Provide the [x, y] coordinate of the cell's center where the given text is located.  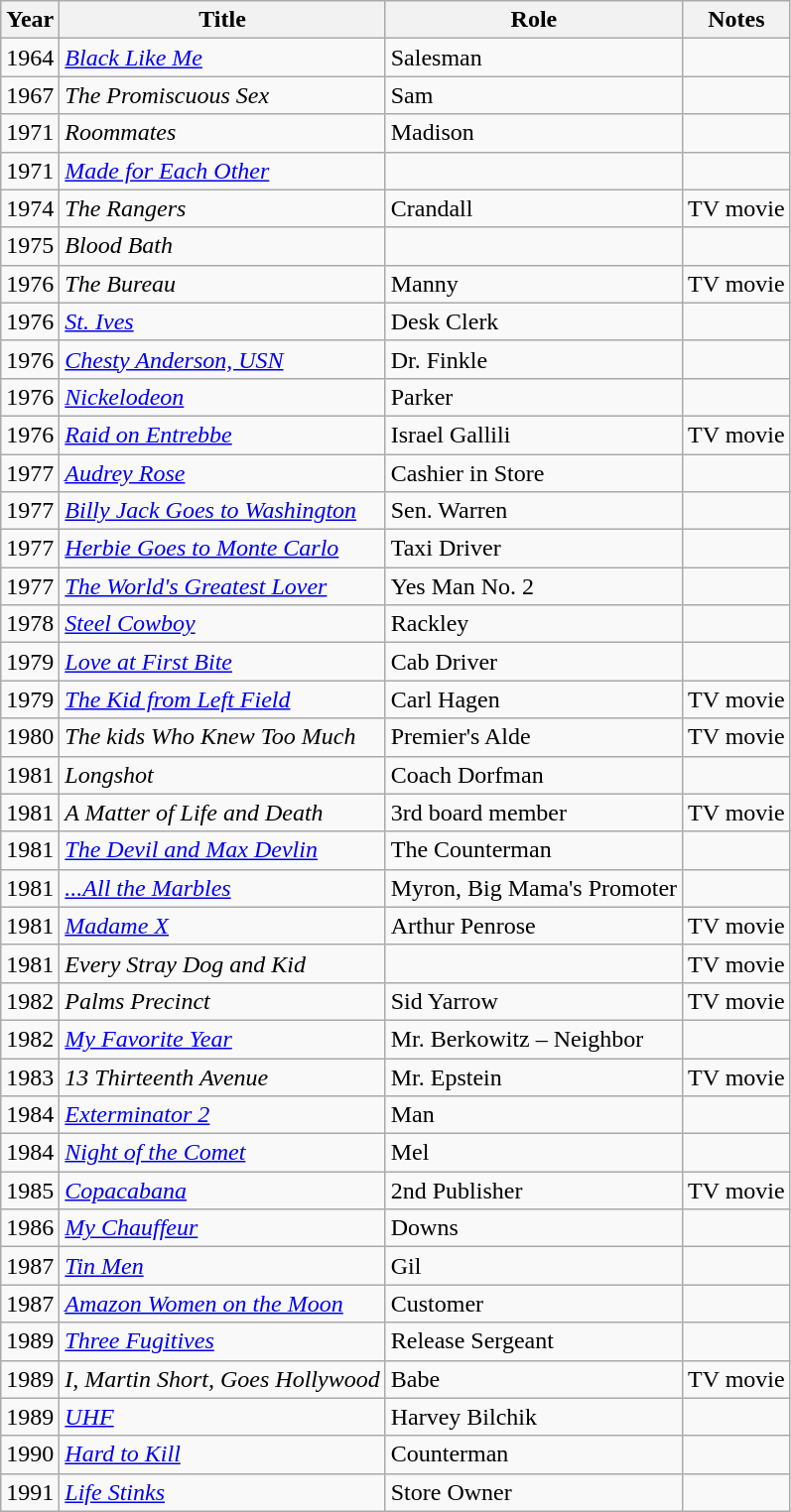
1990 [30, 1454]
1991 [30, 1492]
1986 [30, 1228]
Yes Man No. 2 [534, 586]
1983 [30, 1076]
Premier's Alde [534, 737]
Mel [534, 1153]
Myron, Big Mama's Promoter [534, 888]
Coach Dorfman [534, 775]
The Bureau [222, 284]
Harvey Bilchik [534, 1417]
Release Sergeant [534, 1341]
Arthur Penrose [534, 926]
The Devil and Max Devlin [222, 850]
Carl Hagen [534, 699]
Hard to Kill [222, 1454]
The Promiscuous Sex [222, 95]
Exterminator 2 [222, 1115]
The Rangers [222, 208]
I, Martin Short, Goes Hollywood [222, 1379]
1978 [30, 624]
Notes [736, 20]
The kids Who Knew Too Much [222, 737]
Black Like Me [222, 58]
13 Thirteenth Avenue [222, 1076]
Raid on Entrebbe [222, 435]
Nickelodeon [222, 397]
Made for Each Other [222, 171]
Israel Gallili [534, 435]
1975 [30, 246]
Crandall [534, 208]
Mr. Epstein [534, 1076]
Man [534, 1115]
Steel Cowboy [222, 624]
Dr. Finkle [534, 359]
Taxi Driver [534, 549]
My Favorite Year [222, 1039]
Customer [534, 1304]
Palms Precinct [222, 1001]
Rackley [534, 624]
Manny [534, 284]
Longshot [222, 775]
Parker [534, 397]
1985 [30, 1191]
1967 [30, 95]
Night of the Comet [222, 1153]
Sid Yarrow [534, 1001]
A Matter of Life and Death [222, 813]
St. Ives [222, 321]
Title [222, 20]
Billy Jack Goes to Washington [222, 511]
Mr. Berkowitz – Neighbor [534, 1039]
1980 [30, 737]
1974 [30, 208]
1964 [30, 58]
Salesman [534, 58]
Year [30, 20]
The Kid from Left Field [222, 699]
Madame X [222, 926]
3rd board member [534, 813]
Life Stinks [222, 1492]
Tin Men [222, 1266]
Love at First Bite [222, 662]
Chesty Anderson, USN [222, 359]
Desk Clerk [534, 321]
The World's Greatest Lover [222, 586]
Babe [534, 1379]
My Chauffeur [222, 1228]
Amazon Women on the Moon [222, 1304]
The Counterman [534, 850]
Blood Bath [222, 246]
Herbie Goes to Monte Carlo [222, 549]
Cashier in Store [534, 473]
Madison [534, 133]
Three Fugitives [222, 1341]
Downs [534, 1228]
Gil [534, 1266]
Copacabana [222, 1191]
Roommates [222, 133]
Every Stray Dog and Kid [222, 963]
Counterman [534, 1454]
Sen. Warren [534, 511]
Sam [534, 95]
Audrey Rose [222, 473]
Cab Driver [534, 662]
Store Owner [534, 1492]
2nd Publisher [534, 1191]
Role [534, 20]
...All the Marbles [222, 888]
UHF [222, 1417]
